Search for the cell housing the specified text and yield its (X, Y) center coordinate. 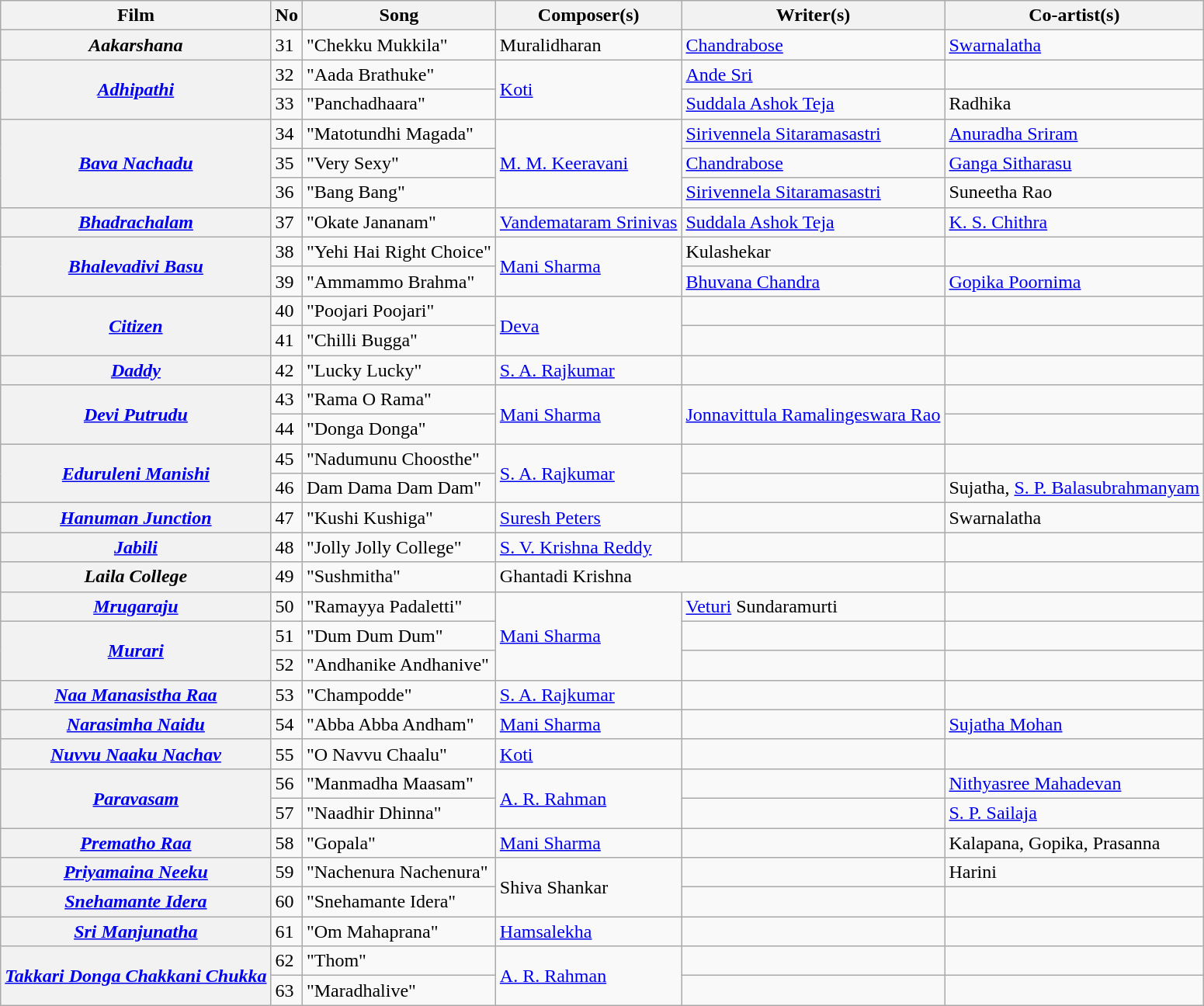
53 (286, 695)
M. M. Keeravani (588, 163)
"Chilli Bugga" (399, 340)
Shiva Shankar (588, 887)
"Jolly Jolly College" (399, 547)
"Manmadha Maasam" (399, 783)
Bhadrachalam (136, 222)
"Ammammo Brahma" (399, 281)
Adhipathi (136, 89)
60 (286, 902)
Film (136, 16)
59 (286, 872)
52 (286, 665)
K. S. Chithra (1074, 222)
Writer(s) (814, 16)
Hanuman Junction (136, 518)
Jabili (136, 547)
34 (286, 134)
Aakarshana (136, 45)
Radhika (1074, 104)
"Chekku Mukkila" (399, 45)
Co-artist(s) (1074, 16)
Bava Nachadu (136, 163)
62 (286, 961)
"Nachenura Nachenura" (399, 872)
Sujatha Mohan (1074, 724)
58 (286, 842)
"Lucky Lucky" (399, 370)
50 (286, 606)
Dam Dama Dam Dam" (399, 488)
Bhalevadivi Basu (136, 266)
"Sushmitha" (399, 577)
Song (399, 16)
Eduruleni Manishi (136, 474)
Nuvvu Naaku Nachav (136, 754)
61 (286, 931)
49 (286, 577)
54 (286, 724)
Harini (1074, 872)
Naa Manasistha Raa (136, 695)
47 (286, 518)
Ghantadi Krishna (720, 577)
51 (286, 636)
"Abba Abba Andham" (399, 724)
43 (286, 400)
Kulashekar (814, 251)
"O Navvu Chaalu" (399, 754)
Suneetha Rao (1074, 193)
Ande Sri (814, 75)
63 (286, 990)
Sri Manjunatha (136, 931)
"Gopala" (399, 842)
Deva (588, 325)
"Matotundhi Magada" (399, 134)
Mrugaraju (136, 606)
37 (286, 222)
"Ramayya Padaletti" (399, 606)
"Yehi Hai Right Choice" (399, 251)
"Maradhalive" (399, 990)
"Kushi Kushiga" (399, 518)
Snehamante Idera (136, 902)
46 (286, 488)
35 (286, 163)
"Nadumunu Choosthe" (399, 459)
Suresh Peters (588, 518)
Composer(s) (588, 16)
55 (286, 754)
Laila College (136, 577)
Paravasam (136, 798)
41 (286, 340)
"Aada Brathuke" (399, 75)
"Champodde" (399, 695)
Prematho Raa (136, 842)
40 (286, 310)
39 (286, 281)
"Very Sexy" (399, 163)
"Dum Dum Dum" (399, 636)
"Okate Jananam" (399, 222)
Jonnavittula Ramalingeswara Rao (814, 415)
"Om Mahaprana" (399, 931)
"Thom" (399, 961)
Muralidharan (588, 45)
S. V. Krishna Reddy (588, 547)
Citizen (136, 325)
44 (286, 429)
45 (286, 459)
42 (286, 370)
"Bang Bang" (399, 193)
"Panchadhaara" (399, 104)
Takkari Donga Chakkani Chukka (136, 976)
32 (286, 75)
Nithyasree Mahadevan (1074, 783)
57 (286, 813)
33 (286, 104)
Narasimha Naidu (136, 724)
Daddy (136, 370)
"Snehamante Idera" (399, 902)
Devi Putrudu (136, 415)
Anuradha Sriram (1074, 134)
"Andhanike Andhanive" (399, 665)
36 (286, 193)
38 (286, 251)
Veturi Sundaramurti (814, 606)
"Naadhir Dhinna" (399, 813)
48 (286, 547)
Sujatha, S. P. Balasubrahmanyam (1074, 488)
Ganga Sitharasu (1074, 163)
Priyamaina Neeku (136, 872)
Bhuvana Chandra (814, 281)
56 (286, 783)
31 (286, 45)
"Donga Donga" (399, 429)
Gopika Poornima (1074, 281)
Hamsalekha (588, 931)
"Poojari Poojari" (399, 310)
Vandemataram Srinivas (588, 222)
Murari (136, 650)
Kalapana, Gopika, Prasanna (1074, 842)
S. P. Sailaja (1074, 813)
"Rama O Rama" (399, 400)
No (286, 16)
